Extract the (X, Y) coordinate from the center of the cell holding the provided text.  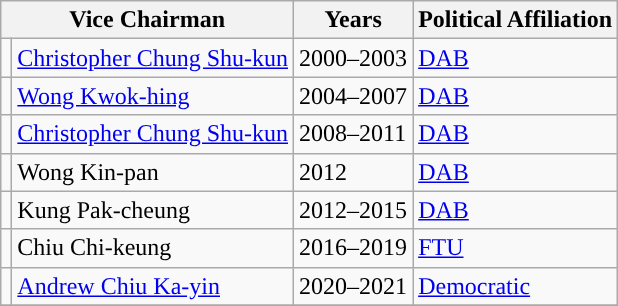
Kung Pak-cheung (153, 210)
Wong Kin-pan (153, 172)
Democratic (516, 286)
Andrew Chiu Ka-yin (153, 286)
FTU (516, 248)
2012 (354, 172)
2012–2015 (354, 210)
2008–2011 (354, 134)
2000–2003 (354, 58)
Chiu Chi-keung (153, 248)
2020–2021 (354, 286)
Vice Chairman (148, 20)
Wong Kwok-hing (153, 96)
2004–2007 (354, 96)
Political Affiliation (516, 20)
2016–2019 (354, 248)
Years (354, 20)
